Identify which cell holds the provided text, then report its [x, y] central coordinate. 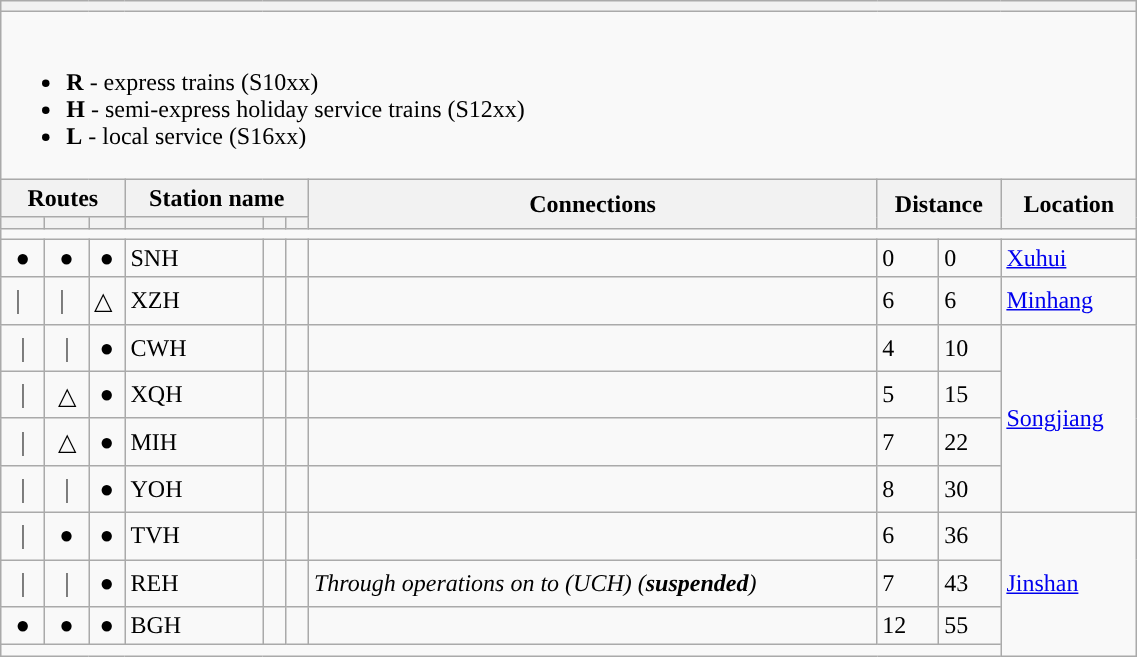
15 [970, 394]
43 [970, 584]
YOH [194, 488]
Connections [592, 204]
Songjiang [1069, 418]
XZH [194, 300]
Minhang [1069, 300]
Location [1069, 204]
Distance [939, 204]
10 [970, 348]
Through operations on to (UCH) (suspended) [592, 584]
MIH [194, 442]
8 [908, 488]
BGH [194, 626]
REH [194, 584]
XQH [194, 394]
Xuhui [1069, 258]
5 [908, 394]
Routes [63, 198]
30 [970, 488]
55 [970, 626]
TVH [194, 536]
Station name [216, 198]
22 [970, 442]
SNH [194, 258]
CWH [194, 348]
4 [908, 348]
R - express trains (S10xx)H - semi-express holiday service trains (S12xx)L - local service (S16xx) [569, 96]
Jinshan [1069, 584]
12 [908, 626]
36 [970, 536]
